Return the [x, y] coordinate for the center point of the cell that contains the specified text.  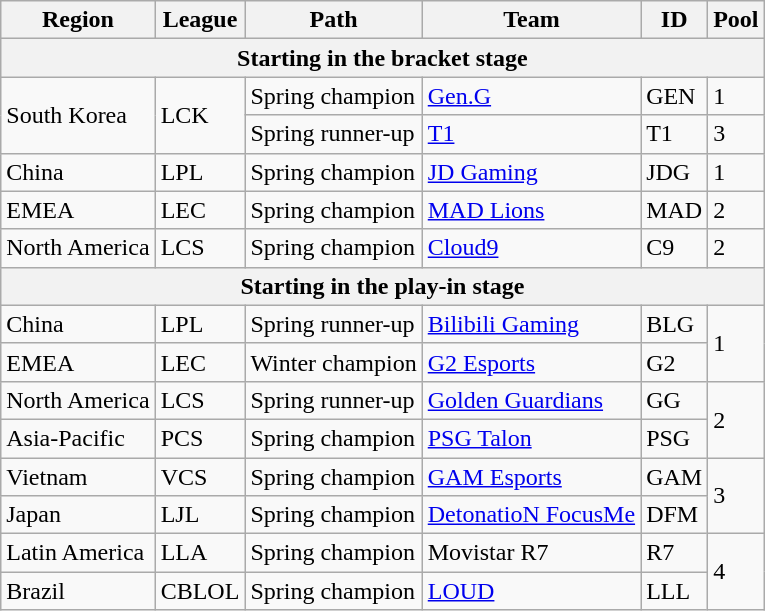
Cloud9 [531, 248]
4 [736, 572]
R7 [674, 553]
LOUD [531, 591]
GAM Esports [531, 477]
PSG [674, 438]
Japan [78, 515]
DetonatioN FocusMe [531, 515]
South Korea [78, 115]
Team [531, 20]
League [200, 20]
JD Gaming [531, 172]
Latin America [78, 553]
GAM [674, 477]
MAD [674, 210]
Region [78, 20]
PCS [200, 438]
Winter champion [334, 362]
C9 [674, 248]
LLL [674, 591]
MAD Lions [531, 210]
JDG [674, 172]
Brazil [78, 591]
GEN [674, 96]
Path [334, 20]
PSG Talon [531, 438]
Vietnam [78, 477]
DFM [674, 515]
ID [674, 20]
Asia-Pacific [78, 438]
Starting in the play-in stage [382, 286]
Bilibili Gaming [531, 324]
Pool [736, 20]
GG [674, 400]
Movistar R7 [531, 553]
Starting in the bracket stage [382, 58]
LCK [200, 115]
VCS [200, 477]
Gen.G [531, 96]
G2 [674, 362]
CBLOL [200, 591]
BLG [674, 324]
LJL [200, 515]
G2 Esports [531, 362]
LLA [200, 553]
Golden Guardians [531, 400]
